Extract the [x, y] coordinate from the center of the cell holding the provided text.  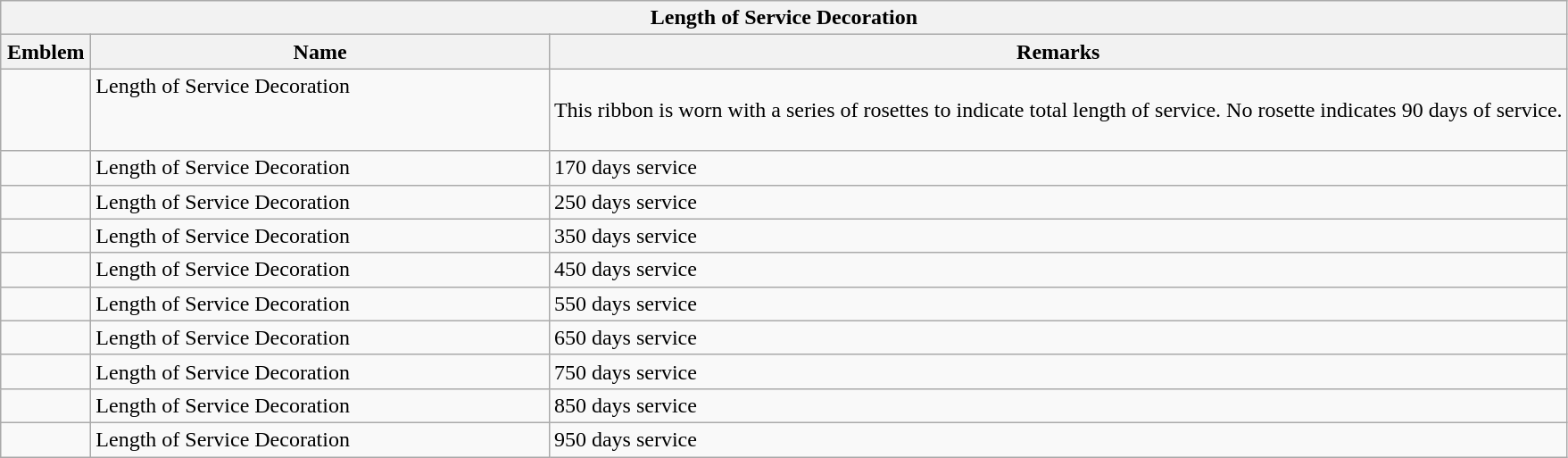
550 days service [1058, 304]
Name [320, 52]
Remarks [1058, 52]
450 days service [1058, 270]
850 days service [1058, 405]
950 days service [1058, 439]
750 days service [1058, 371]
This ribbon is worn with a series of rosettes to indicate total length of service. No rosette indicates 90 days of service. [1058, 110]
350 days service [1058, 236]
250 days service [1058, 202]
Emblem [46, 52]
170 days service [1058, 168]
650 days service [1058, 337]
